Return the [x, y] coordinate for the center point of the cell that contains the specified text.  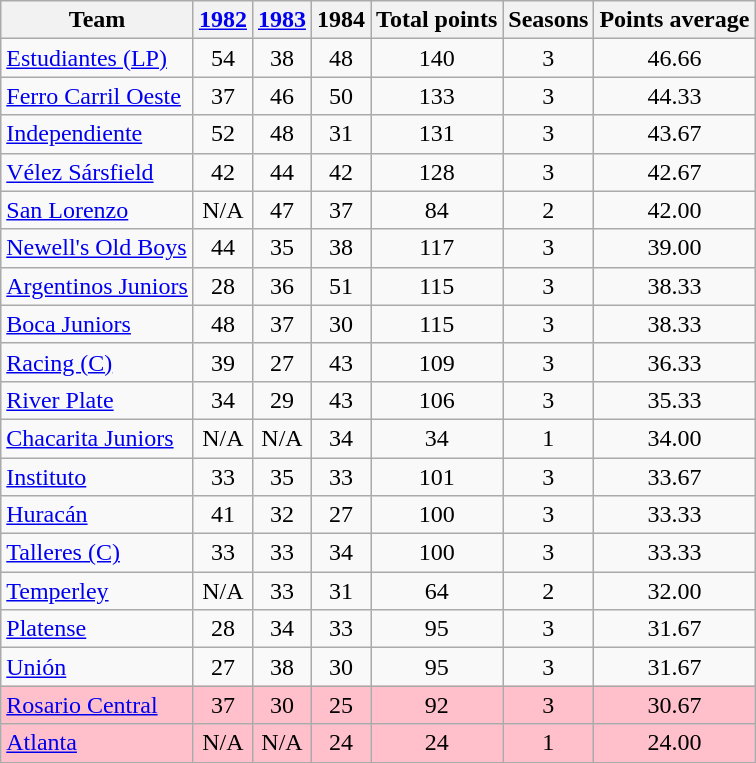
84 [437, 210]
34.00 [674, 438]
Atlanta [98, 743]
42.67 [674, 172]
54 [222, 58]
San Lorenzo [98, 210]
Rosario Central [98, 705]
32 [282, 515]
39.00 [674, 248]
106 [437, 400]
Talleres (C) [98, 553]
35.33 [674, 400]
Team [98, 20]
64 [437, 591]
30.67 [674, 705]
43.67 [674, 134]
Unión [98, 667]
24.00 [674, 743]
Seasons [548, 20]
Points average [674, 20]
109 [437, 362]
25 [342, 705]
46 [282, 96]
32.00 [674, 591]
1984 [342, 20]
1982 [222, 20]
39 [222, 362]
Estudiantes (LP) [98, 58]
Boca Juniors [98, 324]
36.33 [674, 362]
Ferro Carril Oeste [98, 96]
Instituto [98, 477]
51 [342, 286]
Argentinos Juniors [98, 286]
117 [437, 248]
Huracán [98, 515]
44.33 [674, 96]
29 [282, 400]
133 [437, 96]
50 [342, 96]
Racing (C) [98, 362]
101 [437, 477]
140 [437, 58]
47 [282, 210]
92 [437, 705]
36 [282, 286]
42.00 [674, 210]
Total points [437, 20]
1983 [282, 20]
41 [222, 515]
46.66 [674, 58]
Vélez Sársfield [98, 172]
Platense [98, 629]
Newell's Old Boys [98, 248]
131 [437, 134]
Chacarita Juniors [98, 438]
33.67 [674, 477]
52 [222, 134]
128 [437, 172]
Independiente [98, 134]
Temperley [98, 591]
River Plate [98, 400]
